Find where the given text appears and provide that cell's center as [X, Y] coordinate. 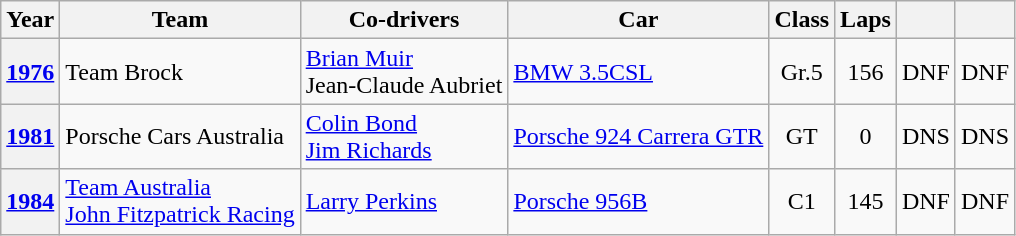
Porsche Cars Australia [180, 136]
Year [30, 20]
C1 [802, 202]
Class [802, 20]
156 [866, 72]
145 [866, 202]
1981 [30, 136]
Gr.5 [802, 72]
0 [866, 136]
1984 [30, 202]
GT [802, 136]
Team Australia John Fitzpatrick Racing [180, 202]
Larry Perkins [404, 202]
BMW 3.5CSL [638, 72]
Porsche 956B [638, 202]
Laps [866, 20]
Porsche 924 Carrera GTR [638, 136]
Brian Muir Jean-Claude Aubriet [404, 72]
Car [638, 20]
Co-drivers [404, 20]
1976 [30, 72]
Colin Bond Jim Richards [404, 136]
Team Brock [180, 72]
Team [180, 20]
